Output the [x, y] coordinate of the center of the cell containing the given text.  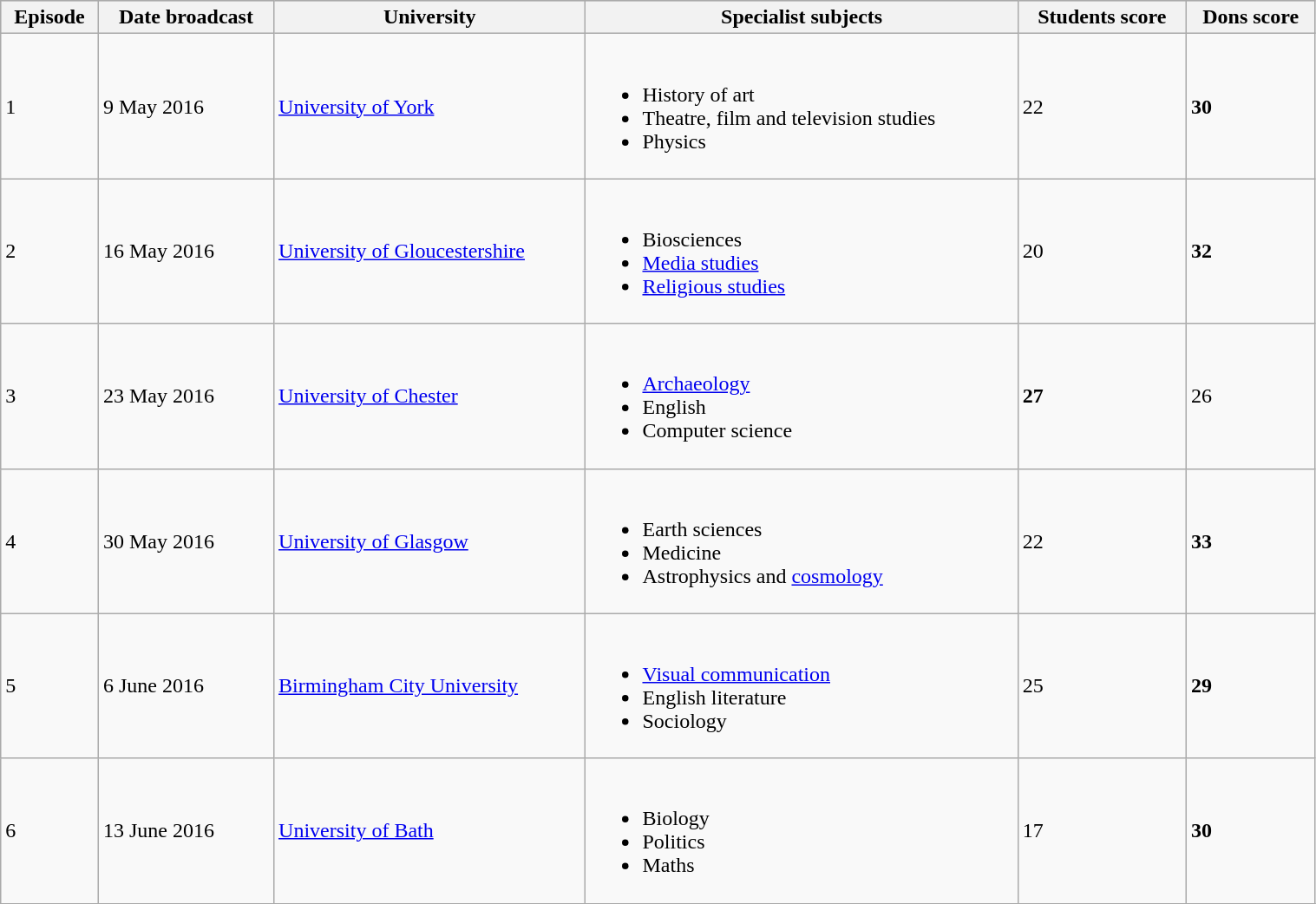
26 [1251, 396]
4 [50, 541]
Students score [1102, 17]
3 [50, 396]
Specialist subjects [802, 17]
16 May 2016 [186, 252]
Visual communicationEnglish literatureSociology [802, 685]
Earth sciencesMedicineAstrophysics and cosmology [802, 541]
29 [1251, 685]
6 June 2016 [186, 685]
23 May 2016 [186, 396]
BiologyPoliticsMaths [802, 831]
5 [50, 685]
Birmingham City University [430, 685]
2 [50, 252]
33 [1251, 541]
University of York [430, 106]
Dons score [1251, 17]
Date broadcast [186, 17]
University of Gloucestershire [430, 252]
Episode [50, 17]
BiosciencesMedia studiesReligious studies [802, 252]
13 June 2016 [186, 831]
University [430, 17]
1 [50, 106]
University of Glasgow [430, 541]
6 [50, 831]
30 May 2016 [186, 541]
20 [1102, 252]
32 [1251, 252]
9 May 2016 [186, 106]
University of Bath [430, 831]
17 [1102, 831]
ArchaeologyEnglishComputer science [802, 396]
History of artTheatre, film and television studiesPhysics [802, 106]
27 [1102, 396]
University of Chester [430, 396]
25 [1102, 685]
